Return the [X, Y] coordinate for the center point of the cell that contains the specified text.  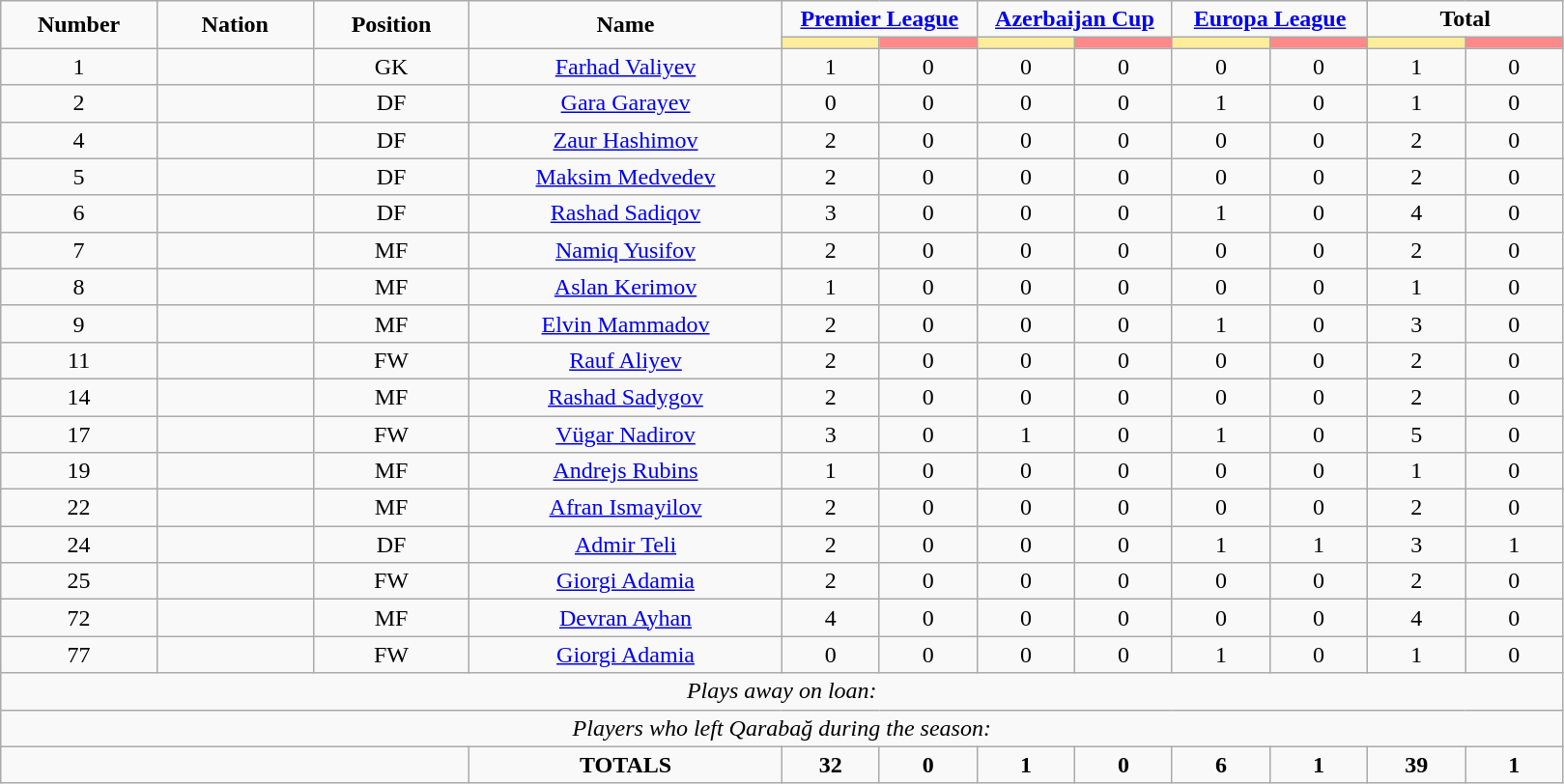
Afran Ismayilov [626, 508]
17 [79, 434]
Azerbaijan Cup [1074, 19]
14 [79, 397]
Europa League [1269, 19]
Vügar Nadirov [626, 434]
Namiq Yusifov [626, 250]
Aslan Kerimov [626, 287]
Maksim Medvedev [626, 177]
Gara Garayev [626, 103]
7 [79, 250]
GK [391, 67]
Number [79, 25]
72 [79, 618]
8 [79, 287]
Elvin Mammadov [626, 323]
19 [79, 471]
25 [79, 581]
Total [1465, 19]
24 [79, 545]
Andrejs Rubins [626, 471]
Players who left Qarabağ during the season: [782, 728]
32 [831, 765]
Farhad Valiyev [626, 67]
Premier League [879, 19]
Rashad Sadiqov [626, 213]
TOTALS [626, 765]
Admir Teli [626, 545]
Name [626, 25]
Position [391, 25]
22 [79, 508]
39 [1416, 765]
11 [79, 360]
Plays away on loan: [782, 691]
Rauf Aliyev [626, 360]
77 [79, 655]
Devran Ayhan [626, 618]
Nation [235, 25]
9 [79, 323]
Rashad Sadygov [626, 397]
Zaur Hashimov [626, 140]
